Determine the (X, Y) coordinate at the center of the cell enclosing the given text.  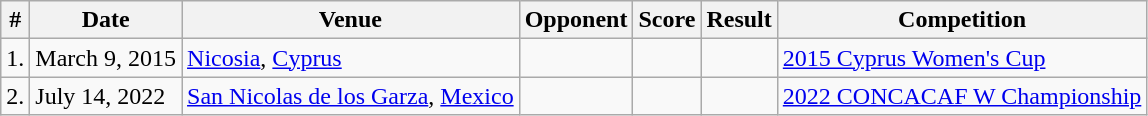
July 14, 2022 (106, 96)
2. (16, 96)
Opponent (576, 20)
March 9, 2015 (106, 58)
Nicosia, Cyprus (351, 58)
1. (16, 58)
2015 Cyprus Women's Cup (962, 58)
# (16, 20)
San Nicolas de los Garza, Mexico (351, 96)
Result (739, 20)
Competition (962, 20)
Date (106, 20)
2022 CONCACAF W Championship (962, 96)
Score (667, 20)
Venue (351, 20)
